Output the (X, Y) coordinate of the center of the cell containing the given text.  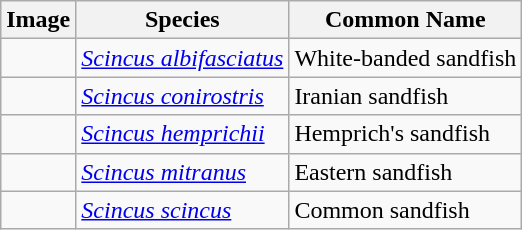
Species (182, 20)
Eastern sandfish (406, 172)
Image (38, 20)
Scincus conirostris (182, 96)
Hemprich's sandfish (406, 134)
Common sandfish (406, 210)
Scincus hemprichii (182, 134)
Common Name (406, 20)
Scincus scincus (182, 210)
Scincus albifasciatus (182, 58)
White-banded sandfish (406, 58)
Iranian sandfish (406, 96)
Scincus mitranus (182, 172)
